From the cell containing the given text, extract its center point as [x, y] coordinate. 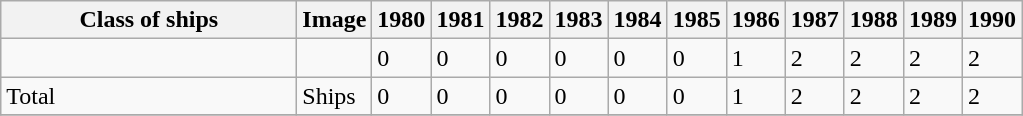
1987 [814, 20]
1983 [578, 20]
1988 [874, 20]
Class of ships [149, 20]
Total [149, 96]
Ships [334, 96]
1980 [402, 20]
1990 [992, 20]
1989 [932, 20]
1982 [520, 20]
1984 [638, 20]
1985 [696, 20]
Image [334, 20]
1986 [756, 20]
1981 [460, 20]
